Search for the cell housing the specified text and yield its (X, Y) center coordinate. 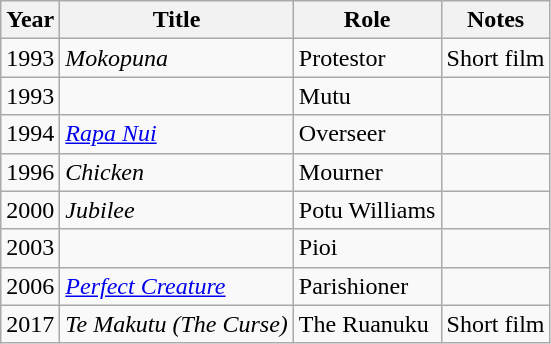
Parishioner (367, 286)
Potu Williams (367, 210)
Notes (496, 20)
1994 (30, 134)
Protestor (367, 58)
Mutu (367, 96)
Role (367, 20)
2000 (30, 210)
Te Makutu (The Curse) (177, 324)
2017 (30, 324)
Mokopuna (177, 58)
Chicken (177, 172)
Jubilee (177, 210)
2006 (30, 286)
2003 (30, 248)
Overseer (367, 134)
1996 (30, 172)
Pioi (367, 248)
Title (177, 20)
Rapa Nui (177, 134)
Perfect Creature (177, 286)
Year (30, 20)
The Ruanuku (367, 324)
Mourner (367, 172)
